Detect which cell encompasses the target text, then output its [X, Y] center coordinate. 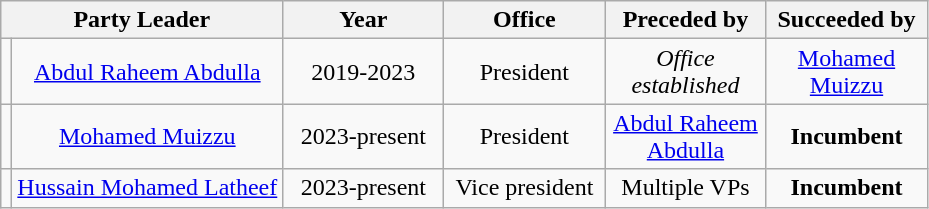
Succeeded by [846, 20]
2019-2023 [364, 72]
Year [364, 20]
Party Leader [142, 20]
Office [524, 20]
Vice president [524, 188]
Office established [686, 72]
Preceded by [686, 20]
Multiple VPs [686, 188]
Hussain Mohamed Latheef [148, 188]
